Scan for the cell matching the given text and deliver its [X, Y] coordinate at center. 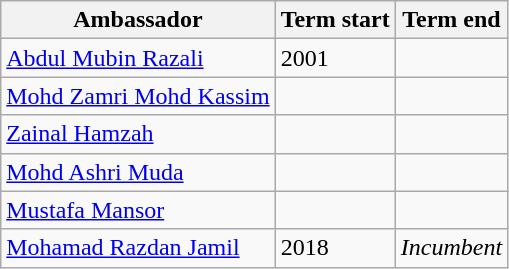
Zainal Hamzah [138, 134]
Mohamad Razdan Jamil [138, 248]
Ambassador [138, 20]
Mohd Zamri Mohd Kassim [138, 96]
Term end [451, 20]
Abdul Mubin Razali [138, 58]
2001 [335, 58]
Mustafa Mansor [138, 210]
Incumbent [451, 248]
Mohd Ashri Muda [138, 172]
2018 [335, 248]
Term start [335, 20]
